Detect which cell encompasses the target text, then output its (x, y) center coordinate. 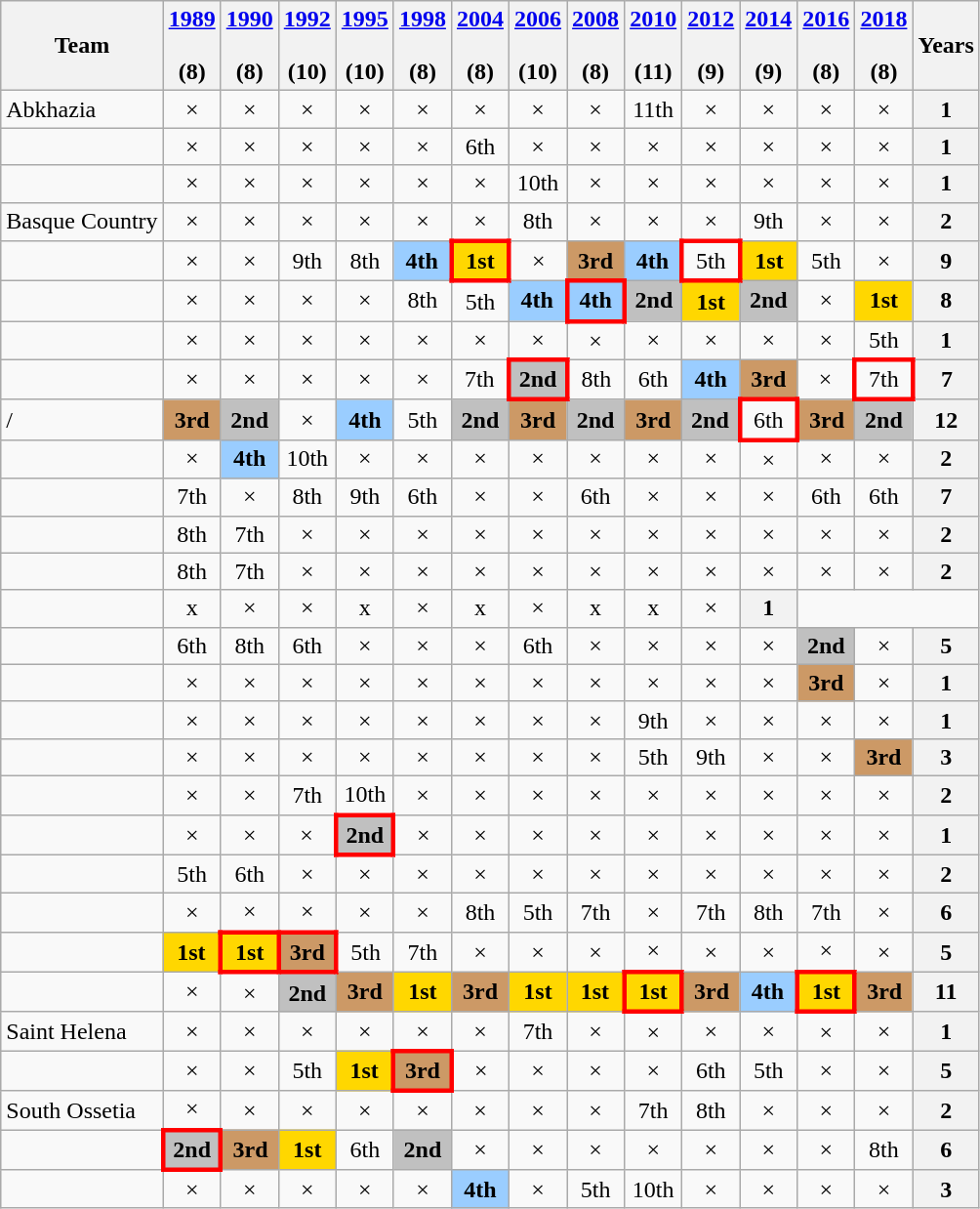
2016(8) (826, 46)
Saint Helena (82, 1031)
2018(8) (884, 46)
2006(10) (539, 46)
1992(10) (306, 46)
12 (946, 420)
1989(8) (191, 46)
South Ossetia (82, 1110)
8 (946, 301)
1995(10) (365, 46)
/ (82, 420)
Team (82, 46)
2010(11) (654, 46)
Abkhazia (82, 109)
1990(8) (250, 46)
2012(9) (711, 46)
2004(8) (480, 46)
2008(8) (595, 46)
Years (946, 46)
11 (946, 992)
9 (946, 262)
Basque Country (82, 222)
2014(9) (769, 46)
1998(8) (422, 46)
11th (654, 109)
